Determine the (x, y) coordinate at the center of the cell enclosing the given text.  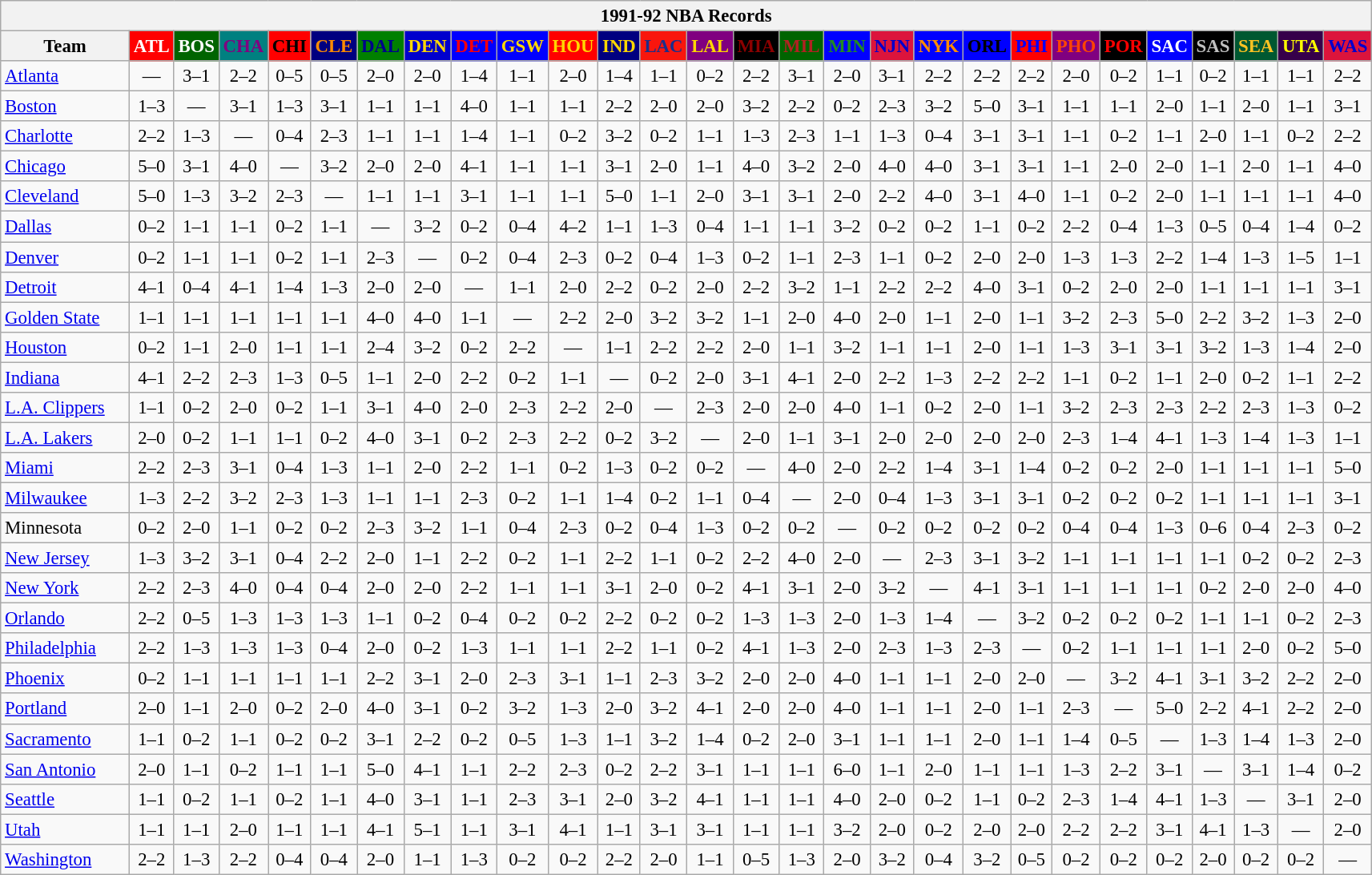
PHO (1076, 46)
Orlando (66, 619)
Detroit (66, 287)
5–1 (428, 829)
MIN (847, 46)
Team (66, 46)
Dallas (66, 227)
6–0 (847, 769)
Charlotte (66, 136)
MIA (756, 46)
IND (619, 46)
Indiana (66, 377)
WAS (1348, 46)
Portland (66, 709)
CHI (289, 46)
1–5 (1301, 257)
SAS (1213, 46)
0–6 (1213, 528)
Chicago (66, 167)
CHA (243, 46)
ATL (151, 46)
Philadelphia (66, 648)
Denver (66, 257)
Minnesota (66, 528)
San Antonio (66, 769)
HOU (573, 46)
GSW (522, 46)
MIL (802, 46)
POR (1123, 46)
Sacramento (66, 739)
Cleveland (66, 196)
L.A. Clippers (66, 408)
1991-92 NBA Records (686, 16)
CLE (333, 46)
LAL (710, 46)
BOS (196, 46)
UTA (1301, 46)
Atlanta (66, 76)
Seattle (66, 799)
4–2 (573, 227)
Houston (66, 347)
Utah (66, 829)
Washington (66, 860)
Boston (66, 107)
SEA (1256, 46)
New Jersey (66, 558)
PHI (1032, 46)
Golden State (66, 317)
NJN (892, 46)
SAC (1169, 46)
LAC (663, 46)
DAL (381, 46)
NYK (939, 46)
ORL (987, 46)
New York (66, 588)
Miami (66, 468)
Milwaukee (66, 498)
DEN (428, 46)
DET (474, 46)
L.A. Lakers (66, 437)
Phoenix (66, 679)
2–4 (381, 347)
